Locate the cell with the specified text and output its [X, Y] center coordinate. 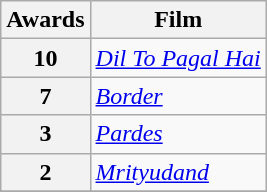
Dil To Pagal Hai [178, 58]
3 [46, 134]
Border [178, 96]
Mrityudand [178, 172]
2 [46, 172]
Awards [46, 20]
Pardes [178, 134]
7 [46, 96]
10 [46, 58]
Film [178, 20]
